Scan for the cell matching the given text and deliver its [X, Y] coordinate at center. 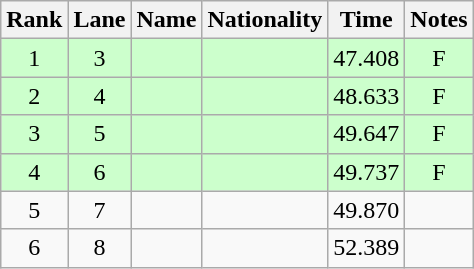
49.870 [366, 210]
Time [366, 20]
47.408 [366, 58]
Name [166, 20]
49.737 [366, 172]
52.389 [366, 248]
Nationality [265, 20]
2 [34, 96]
8 [100, 248]
Lane [100, 20]
7 [100, 210]
1 [34, 58]
49.647 [366, 134]
Rank [34, 20]
Notes [439, 20]
48.633 [366, 96]
